Identify which cell holds the provided text, then report its [X, Y] central coordinate. 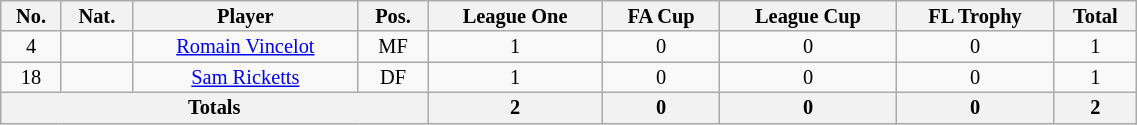
Nat. [96, 16]
Romain Vincelot [245, 46]
FA Cup [662, 16]
League One [516, 16]
League Cup [808, 16]
Pos. [392, 16]
18 [32, 78]
Player [245, 16]
DF [392, 78]
MF [392, 46]
No. [32, 16]
Sam Ricketts [245, 78]
Totals [214, 108]
FL Trophy [975, 16]
Total [1096, 16]
4 [32, 46]
